Extract the [x, y] coordinate from the center of the cell holding the provided text.  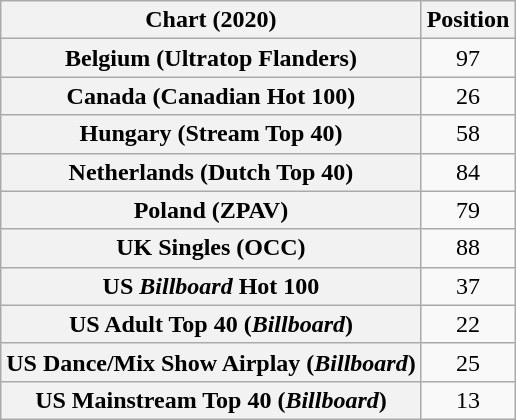
Chart (2020) [211, 20]
US Mainstream Top 40 (Billboard) [211, 400]
25 [468, 362]
Position [468, 20]
22 [468, 324]
79 [468, 210]
37 [468, 286]
US Billboard Hot 100 [211, 286]
84 [468, 172]
88 [468, 248]
13 [468, 400]
Belgium (Ultratop Flanders) [211, 58]
58 [468, 134]
US Dance/Mix Show Airplay (Billboard) [211, 362]
US Adult Top 40 (Billboard) [211, 324]
Netherlands (Dutch Top 40) [211, 172]
UK Singles (OCC) [211, 248]
Canada (Canadian Hot 100) [211, 96]
Poland (ZPAV) [211, 210]
Hungary (Stream Top 40) [211, 134]
26 [468, 96]
97 [468, 58]
